Extract the (X, Y) coordinate from the center of the cell holding the provided text.  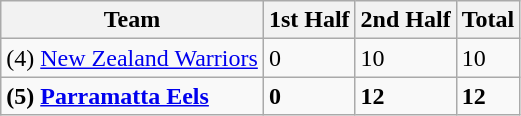
2nd Half (406, 20)
(5) Parramatta Eels (132, 96)
Total (488, 20)
(4) New Zealand Warriors (132, 58)
Team (132, 20)
1st Half (309, 20)
